For the text-containing cell, return its midpoint in (x, y) coordinate format. 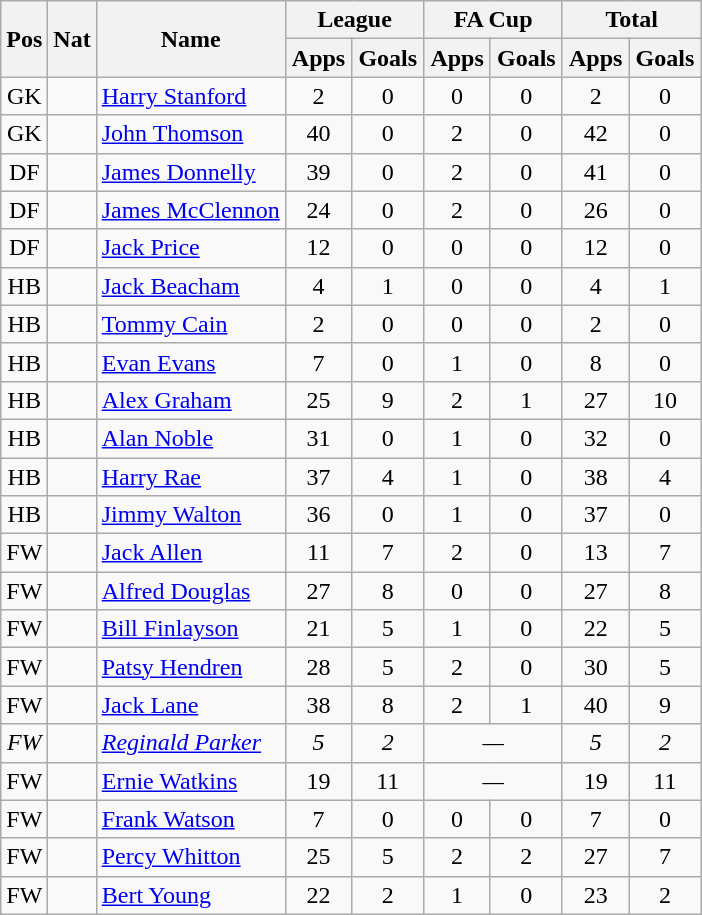
31 (318, 438)
FA Cup (494, 20)
24 (318, 210)
Jack Price (190, 248)
23 (596, 895)
28 (318, 667)
Bill Finlayson (190, 629)
Reginald Parker (190, 743)
Jack Beacham (190, 286)
42 (596, 134)
John Thomson (190, 134)
Patsy Hendren (190, 667)
39 (318, 172)
30 (596, 667)
26 (596, 210)
36 (318, 515)
21 (318, 629)
Name (190, 39)
Frank Watson (190, 819)
Harry Rae (190, 477)
Evan Evans (190, 362)
10 (665, 400)
Alex Graham (190, 400)
Jack Lane (190, 705)
League (354, 20)
41 (596, 172)
Nat (72, 39)
Jack Allen (190, 553)
Alan Noble (190, 438)
Percy Whitton (190, 857)
Ernie Watkins (190, 781)
Pos (24, 39)
Alfred Douglas (190, 591)
Total (632, 20)
Jimmy Walton (190, 515)
32 (596, 438)
Bert Young (190, 895)
Tommy Cain (190, 324)
Harry Stanford (190, 96)
James McClennon (190, 210)
James Donnelly (190, 172)
13 (596, 553)
